Scan for the cell matching the given text and deliver its [x, y] coordinate at center. 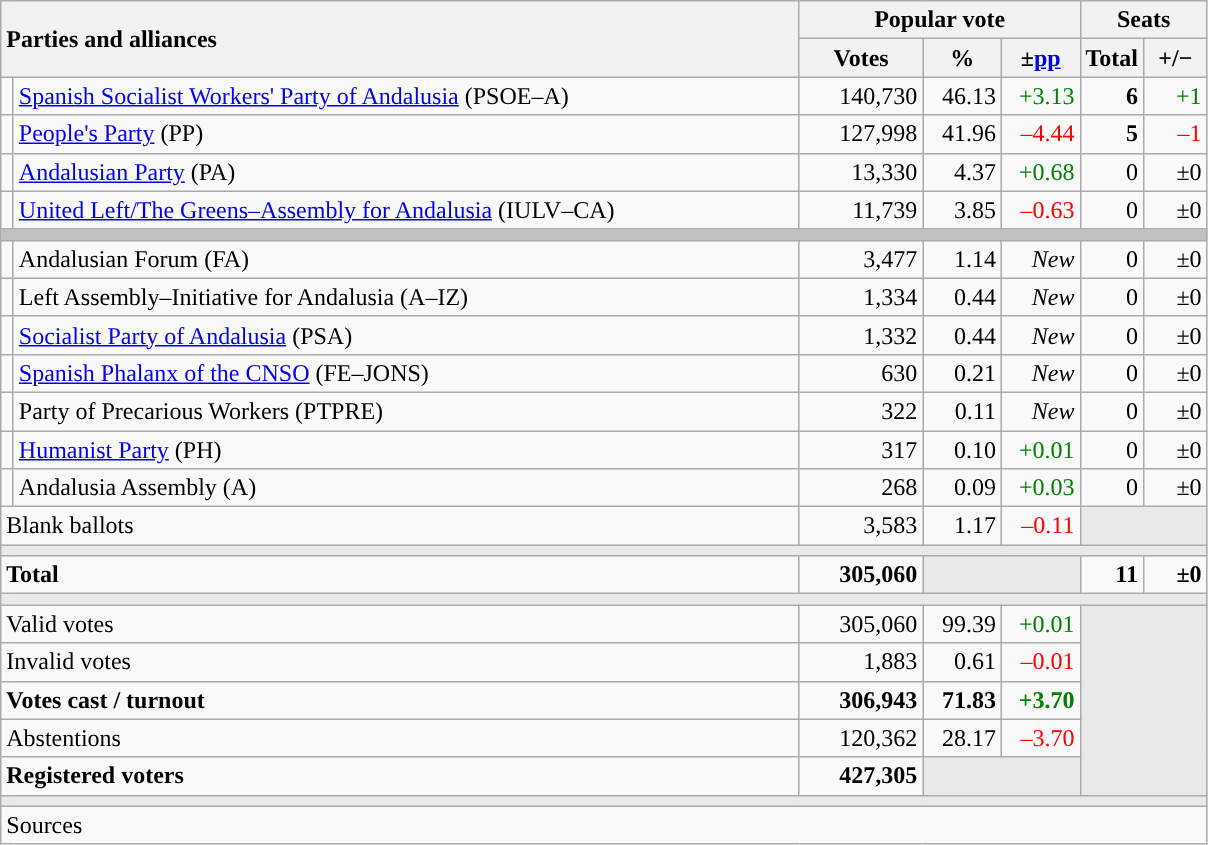
317 [861, 449]
% [962, 58]
322 [861, 411]
630 [861, 373]
Andalusia Assembly (A) [406, 488]
Socialist Party of Andalusia (PSA) [406, 335]
United Left/The Greens–Assembly for Andalusia (IULV–CA) [406, 210]
0.09 [962, 488]
+/− [1176, 58]
1.14 [962, 259]
Andalusian Forum (FA) [406, 259]
1,883 [861, 662]
46.13 [962, 96]
+0.03 [1040, 488]
+1 [1176, 96]
–0.11 [1040, 526]
Blank ballots [400, 526]
Registered voters [400, 776]
–3.70 [1040, 738]
Parties and alliances [400, 39]
71.83 [962, 700]
Invalid votes [400, 662]
1,334 [861, 297]
120,362 [861, 738]
127,998 [861, 134]
Votes cast / turnout [400, 700]
–4.44 [1040, 134]
3.85 [962, 210]
268 [861, 488]
+3.13 [1040, 96]
±pp [1040, 58]
3,583 [861, 526]
5 [1112, 134]
1.17 [962, 526]
Spanish Phalanx of the CNSO (FE–JONS) [406, 373]
0.11 [962, 411]
Votes [861, 58]
6 [1112, 96]
427,305 [861, 776]
0.61 [962, 662]
Popular vote [940, 20]
–0.01 [1040, 662]
11 [1112, 575]
Humanist Party (PH) [406, 449]
28.17 [962, 738]
11,739 [861, 210]
Party of Precarious Workers (PTPRE) [406, 411]
+0.68 [1040, 172]
306,943 [861, 700]
0.10 [962, 449]
140,730 [861, 96]
Left Assembly–Initiative for Andalusia (A–IZ) [406, 297]
+3.70 [1040, 700]
0.21 [962, 373]
1,332 [861, 335]
Sources [604, 825]
13,330 [861, 172]
Andalusian Party (PA) [406, 172]
41.96 [962, 134]
People's Party (PP) [406, 134]
4.37 [962, 172]
Abstentions [400, 738]
Valid votes [400, 624]
–0.63 [1040, 210]
3,477 [861, 259]
Seats [1144, 20]
Spanish Socialist Workers' Party of Andalusia (PSOE–A) [406, 96]
99.39 [962, 624]
–1 [1176, 134]
